Determine the (X, Y) coordinate at the center of the cell enclosing the given text.  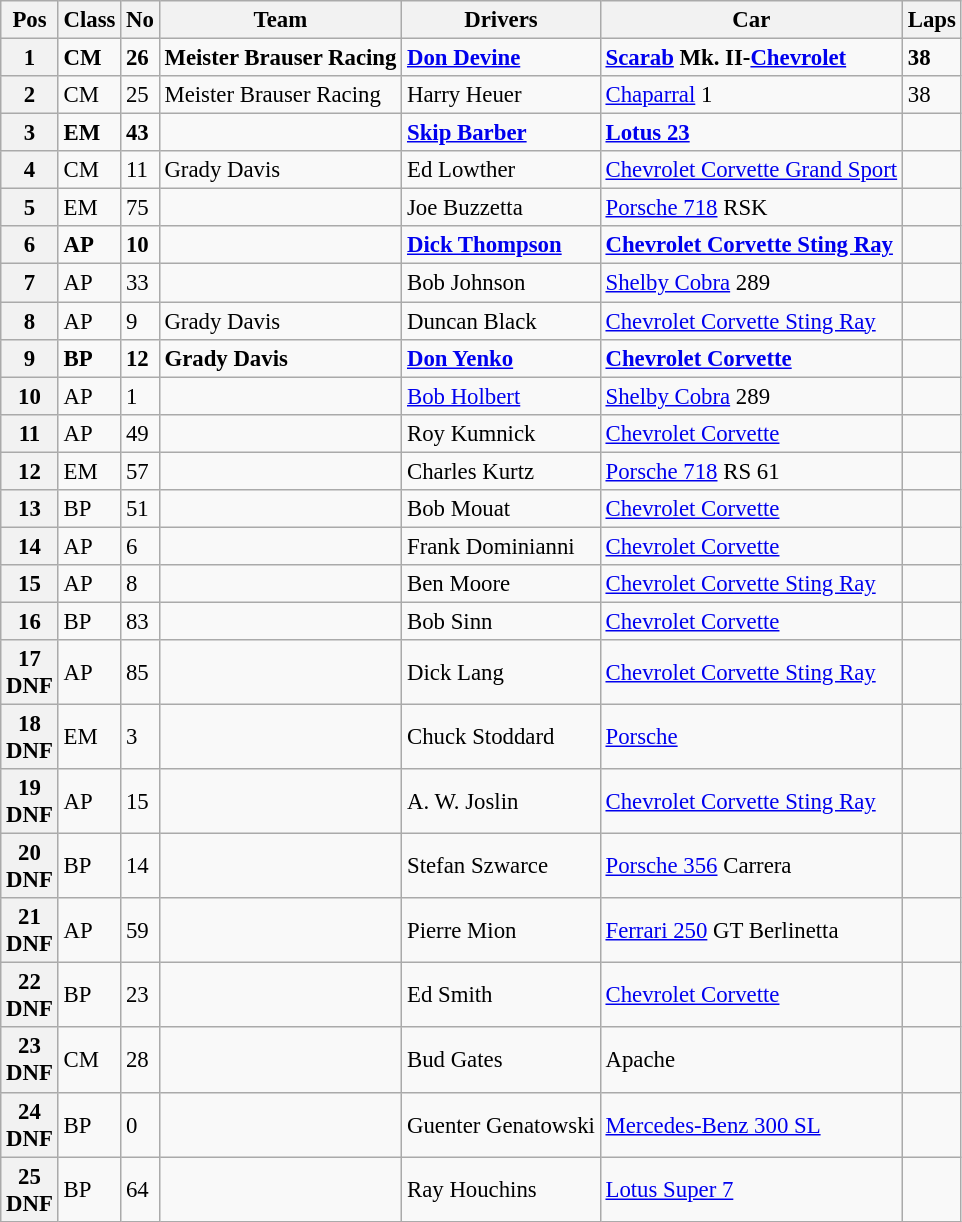
83 (140, 621)
57 (140, 471)
28 (140, 1060)
Don Devine (501, 58)
Lotus 23 (751, 133)
43 (140, 133)
18DNF (30, 738)
Ed Smith (501, 996)
19DNF (30, 802)
Bob Mouat (501, 509)
Apache (751, 1060)
Car (751, 20)
51 (140, 509)
49 (140, 433)
25DNF (30, 1190)
Pos (30, 20)
Porsche 718 RSK (751, 208)
Joe Buzzetta (501, 208)
Chevrolet Corvette Grand Sport (751, 170)
Bud Gates (501, 1060)
Don Yenko (501, 358)
Chaparral 1 (751, 95)
0 (140, 1124)
Porsche 356 Carrera (751, 866)
Chuck Stoddard (501, 738)
Dick Lang (501, 672)
23 (140, 996)
Ed Lowther (501, 170)
Mercedes-Benz 300 SL (751, 1124)
Bob Sinn (501, 621)
Dick Thompson (501, 245)
Harry Heuer (501, 95)
20DNF (30, 866)
Ben Moore (501, 584)
33 (140, 283)
Class (90, 20)
7 (30, 283)
85 (140, 672)
4 (30, 170)
5 (30, 208)
A. W. Joslin (501, 802)
Laps (932, 20)
Scarab Mk. II-Chevrolet (751, 58)
75 (140, 208)
2 (30, 95)
Bob Holbert (501, 396)
No (140, 20)
Team (280, 20)
Roy Kumnick (501, 433)
Pierre Mion (501, 930)
17DNF (30, 672)
16 (30, 621)
22DNF (30, 996)
24DNF (30, 1124)
Stefan Szwarce (501, 866)
Lotus Super 7 (751, 1190)
Ferrari 250 GT Berlinetta (751, 930)
Guenter Genatowski (501, 1124)
64 (140, 1190)
Duncan Black (501, 321)
59 (140, 930)
Drivers (501, 20)
25 (140, 95)
Charles Kurtz (501, 471)
Skip Barber (501, 133)
Frank Dominianni (501, 546)
26 (140, 58)
21DNF (30, 930)
Bob Johnson (501, 283)
13 (30, 509)
Ray Houchins (501, 1190)
23DNF (30, 1060)
Porsche 718 RS 61 (751, 471)
Porsche (751, 738)
